Provide the (x, y) coordinate of the cell's center where the given text is located.  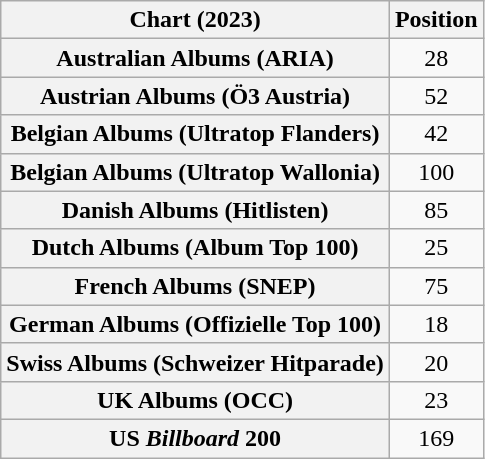
French Albums (SNEP) (196, 286)
20 (436, 362)
52 (436, 96)
75 (436, 286)
Australian Albums (ARIA) (196, 58)
Belgian Albums (Ultratop Flanders) (196, 134)
169 (436, 438)
100 (436, 172)
Dutch Albums (Album Top 100) (196, 248)
Danish Albums (Hitlisten) (196, 210)
Belgian Albums (Ultratop Wallonia) (196, 172)
US Billboard 200 (196, 438)
42 (436, 134)
Swiss Albums (Schweizer Hitparade) (196, 362)
25 (436, 248)
UK Albums (OCC) (196, 400)
Position (436, 20)
28 (436, 58)
18 (436, 324)
23 (436, 400)
85 (436, 210)
German Albums (Offizielle Top 100) (196, 324)
Austrian Albums (Ö3 Austria) (196, 96)
Chart (2023) (196, 20)
